Output the [X, Y] coordinate of the center of the cell containing the given text.  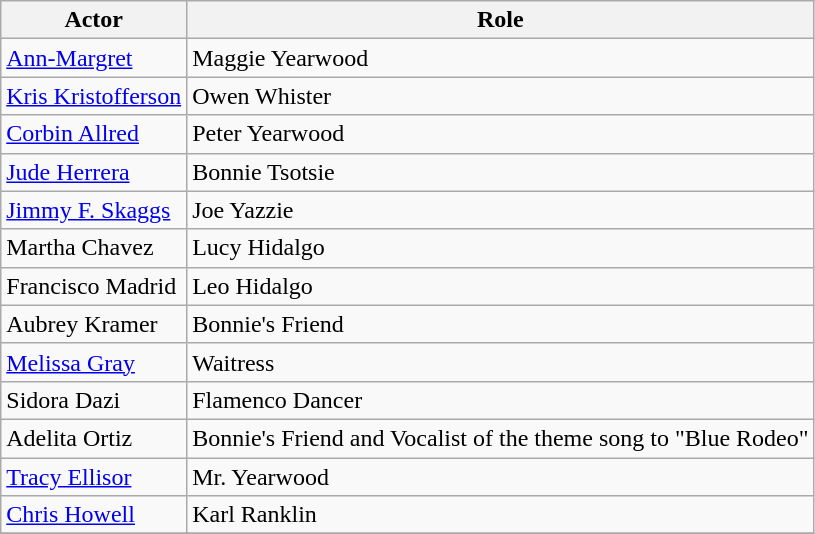
Owen Whister [500, 96]
Mr. Yearwood [500, 477]
Kris Kristofferson [94, 96]
Aubrey Kramer [94, 324]
Joe Yazzie [500, 210]
Tracy Ellisor [94, 477]
Leo Hidalgo [500, 286]
Karl Ranklin [500, 515]
Corbin Allred [94, 134]
Bonnie's Friend and Vocalist of the theme song to "Blue Rodeo" [500, 438]
Melissa Gray [94, 362]
Bonnie Tsotsie [500, 172]
Bonnie's Friend [500, 324]
Sidora Dazi [94, 400]
Maggie Yearwood [500, 58]
Francisco Madrid [94, 286]
Waitress [500, 362]
Peter Yearwood [500, 134]
Ann-Margret [94, 58]
Role [500, 20]
Flamenco Dancer [500, 400]
Adelita Ortiz [94, 438]
Lucy Hidalgo [500, 248]
Jimmy F. Skaggs [94, 210]
Jude Herrera [94, 172]
Chris Howell [94, 515]
Actor [94, 20]
Martha Chavez [94, 248]
